Return the (X, Y) coordinate for the center point of the cell that contains the specified text.  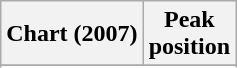
Chart (2007) (72, 34)
Peakposition (189, 34)
